Scan for the cell matching the given text and deliver its [X, Y] coordinate at center. 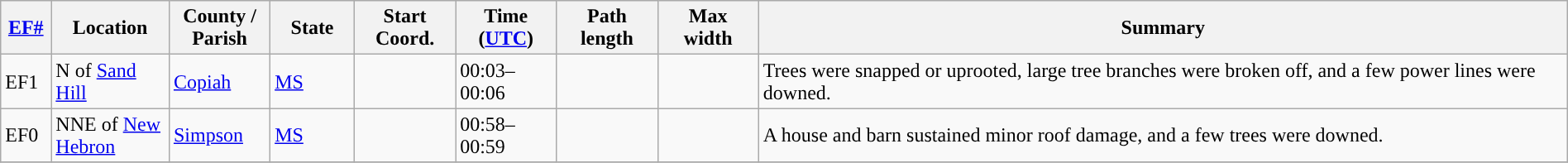
EF0 [26, 136]
Trees were snapped or uprooted, large tree branches were broken off, and a few power lines were downed. [1163, 81]
NNE of New Hebron [111, 136]
Path length [607, 28]
Summary [1163, 28]
A house and barn sustained minor roof damage, and a few trees were downed. [1163, 136]
Time (UTC) [506, 28]
Copiah [219, 81]
00:03–00:06 [506, 81]
Start Coord. [404, 28]
County / Parish [219, 28]
Simpson [219, 136]
EF1 [26, 81]
EF# [26, 28]
State [313, 28]
N of Sand Hill [111, 81]
00:58–00:59 [506, 136]
Max width [708, 28]
Location [111, 28]
